From the cell containing the given text, extract its center point as (X, Y) coordinate. 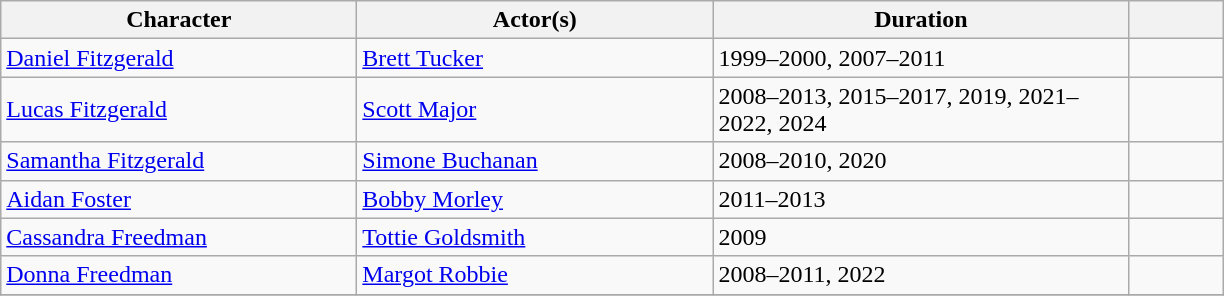
Tottie Goldsmith (535, 237)
Bobby Morley (535, 199)
Donna Freedman (179, 275)
Simone Buchanan (535, 161)
2008–2011, 2022 (921, 275)
2008–2013, 2015–2017, 2019, 2021–2022, 2024 (921, 110)
Actor(s) (535, 20)
Daniel Fitzgerald (179, 58)
2011–2013 (921, 199)
Aidan Foster (179, 199)
2008–2010, 2020 (921, 161)
Brett Tucker (535, 58)
1999–2000, 2007–2011 (921, 58)
Margot Robbie (535, 275)
2009 (921, 237)
Duration (921, 20)
Character (179, 20)
Samantha Fitzgerald (179, 161)
Cassandra Freedman (179, 237)
Lucas Fitzgerald (179, 110)
Scott Major (535, 110)
